Capture the cell that displays the provided text and extract its (X, Y) central coordinate. 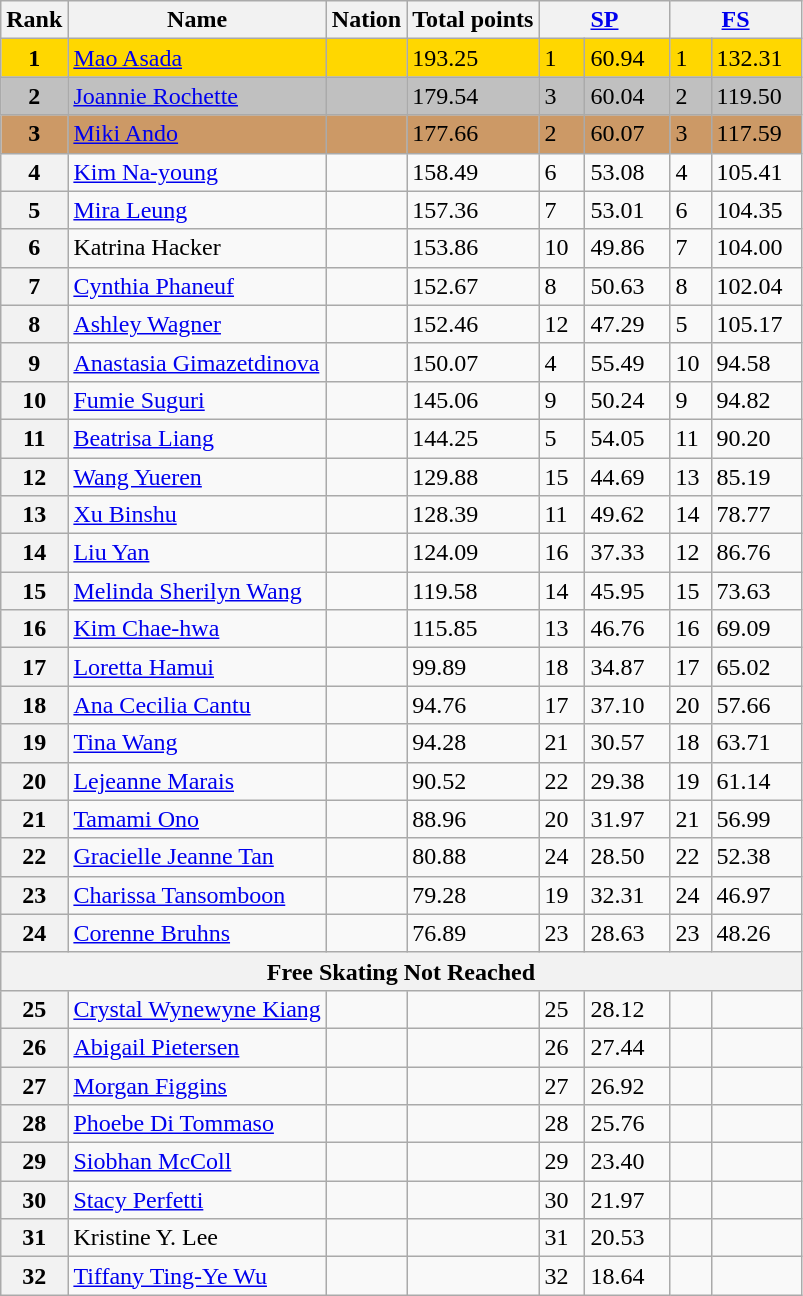
Anastasia Gimazetdinova (197, 362)
90.52 (473, 781)
52.38 (756, 857)
Tiffany Ting-Ye Wu (197, 1276)
50.63 (628, 286)
23.40 (628, 1162)
Wang Yueren (197, 477)
57.66 (756, 705)
104.00 (756, 248)
94.82 (756, 400)
Mira Leung (197, 210)
94.58 (756, 362)
115.85 (473, 629)
153.86 (473, 248)
54.05 (628, 438)
76.89 (473, 933)
47.29 (628, 324)
Joannie Rochette (197, 96)
128.39 (473, 515)
30.57 (628, 743)
Lejeanne Marais (197, 781)
20.53 (628, 1238)
177.66 (473, 134)
117.59 (756, 134)
152.67 (473, 286)
Kim Chae-hwa (197, 629)
86.76 (756, 553)
132.31 (756, 58)
Charissa Tansomboon (197, 895)
85.19 (756, 477)
157.36 (473, 210)
88.96 (473, 819)
28.50 (628, 857)
34.87 (628, 667)
FS (736, 20)
44.69 (628, 477)
129.88 (473, 477)
55.49 (628, 362)
119.50 (756, 96)
60.04 (628, 96)
Morgan Figgins (197, 1085)
79.28 (473, 895)
Abigail Pietersen (197, 1047)
31.97 (628, 819)
90.20 (756, 438)
Katrina Hacker (197, 248)
Ashley Wagner (197, 324)
65.02 (756, 667)
Xu Binshu (197, 515)
Beatrisa Liang (197, 438)
Loretta Hamui (197, 667)
150.07 (473, 362)
27.44 (628, 1047)
25.76 (628, 1124)
80.88 (473, 857)
26.92 (628, 1085)
69.09 (756, 629)
Gracielle Jeanne Tan (197, 857)
Phoebe Di Tommaso (197, 1124)
Corenne Bruhns (197, 933)
Kristine Y. Lee (197, 1238)
53.08 (628, 172)
Liu Yan (197, 553)
99.89 (473, 667)
49.62 (628, 515)
124.09 (473, 553)
119.58 (473, 591)
46.76 (628, 629)
105.17 (756, 324)
Cynthia Phaneuf (197, 286)
Ana Cecilia Cantu (197, 705)
63.71 (756, 743)
37.33 (628, 553)
102.04 (756, 286)
78.77 (756, 515)
Kim Na-young (197, 172)
Name (197, 20)
Total points (473, 20)
94.76 (473, 705)
53.01 (628, 210)
Rank (34, 20)
Crystal Wynewyne Kiang (197, 1009)
158.49 (473, 172)
28.12 (628, 1009)
Siobhan McColl (197, 1162)
Tamami Ono (197, 819)
21.97 (628, 1200)
60.94 (628, 58)
50.24 (628, 400)
61.14 (756, 781)
46.97 (756, 895)
105.41 (756, 172)
SP (604, 20)
104.35 (756, 210)
60.07 (628, 134)
Stacy Perfetti (197, 1200)
145.06 (473, 400)
29.38 (628, 781)
Tina Wang (197, 743)
73.63 (756, 591)
49.86 (628, 248)
94.28 (473, 743)
Fumie Suguri (197, 400)
32.31 (628, 895)
Melinda Sherilyn Wang (197, 591)
193.25 (473, 58)
56.99 (756, 819)
28.63 (628, 933)
Mao Asada (197, 58)
144.25 (473, 438)
45.95 (628, 591)
Free Skating Not Reached (401, 971)
179.54 (473, 96)
152.46 (473, 324)
Nation (366, 20)
18.64 (628, 1276)
48.26 (756, 933)
Miki Ando (197, 134)
37.10 (628, 705)
